Return the [x, y] coordinate for the center point of the cell that contains the specified text.  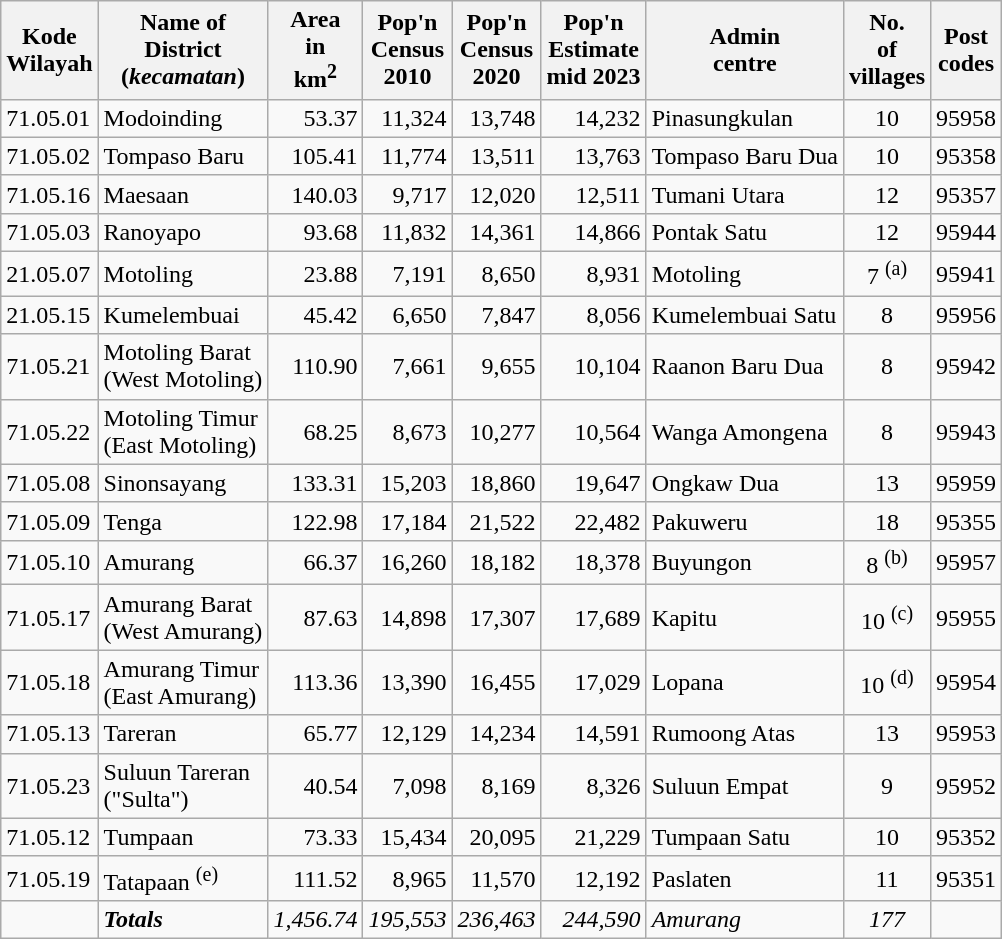
133.31 [316, 483]
14,898 [408, 618]
236,463 [496, 920]
16,455 [496, 682]
Name ofDistrict(kecamatan) [183, 50]
7,847 [496, 315]
14,361 [496, 232]
65.77 [316, 734]
Rumoong Atas [744, 734]
8,650 [496, 274]
71.05.09 [50, 521]
7,098 [408, 786]
Totals [183, 920]
68.25 [316, 432]
13,390 [408, 682]
6,650 [408, 315]
13,748 [496, 118]
Tumani Utara [744, 194]
7 (a) [886, 274]
Tompaso Baru [183, 156]
95941 [966, 274]
95942 [966, 366]
Raanon Baru Dua [744, 366]
8,169 [496, 786]
Buyungon [744, 562]
21,229 [594, 837]
Pop'nCensus2010 [408, 50]
Kode Wilayah [50, 50]
Maesaan [183, 194]
10,277 [496, 432]
17,307 [496, 618]
9,717 [408, 194]
18,860 [496, 483]
Modoinding [183, 118]
10,564 [594, 432]
110.90 [316, 366]
95358 [966, 156]
195,553 [408, 920]
71.05.19 [50, 878]
95957 [966, 562]
9,655 [496, 366]
18,182 [496, 562]
16,260 [408, 562]
95958 [966, 118]
Admincentre [744, 50]
Pop'nEstimatemid 2023 [594, 50]
87.63 [316, 618]
71.05.10 [50, 562]
Sinonsayang [183, 483]
8,965 [408, 878]
23.88 [316, 274]
45.42 [316, 315]
Tatapaan (e) [183, 878]
Postcodes [966, 50]
19,647 [594, 483]
71.05.18 [50, 682]
71.05.16 [50, 194]
66.37 [316, 562]
17,029 [594, 682]
Pakuweru [744, 521]
13,511 [496, 156]
Tumpaan [183, 837]
177 [886, 920]
71.05.22 [50, 432]
Tompaso Baru Dua [744, 156]
17,689 [594, 618]
1,456.74 [316, 920]
111.52 [316, 878]
95357 [966, 194]
Amurang Timur (East Amurang) [183, 682]
105.41 [316, 156]
14,234 [496, 734]
14,866 [594, 232]
Kumelembuai [183, 315]
71.05.13 [50, 734]
Pop'nCensus2020 [496, 50]
73.33 [316, 837]
113.36 [316, 682]
95355 [966, 521]
95943 [966, 432]
93.68 [316, 232]
Ongkaw Dua [744, 483]
11,832 [408, 232]
71.05.02 [50, 156]
21.05.07 [50, 274]
Kumelembuai Satu [744, 315]
71.05.01 [50, 118]
Tenga [183, 521]
Suluun Tareran ("Sulta") [183, 786]
10 (d) [886, 682]
Motoling Timur (East Motoling) [183, 432]
Pinasungkulan [744, 118]
11,774 [408, 156]
15,434 [408, 837]
71.05.08 [50, 483]
122.98 [316, 521]
8 (b) [886, 562]
12,511 [594, 194]
Paslaten [744, 878]
95955 [966, 618]
8,931 [594, 274]
7,191 [408, 274]
15,203 [408, 483]
No. ofvillages [886, 50]
7,661 [408, 366]
Tumpaan Satu [744, 837]
Tareran [183, 734]
244,590 [594, 920]
18,378 [594, 562]
Lopana [744, 682]
53.37 [316, 118]
13,763 [594, 156]
21,522 [496, 521]
10,104 [594, 366]
71.05.21 [50, 366]
Kapitu [744, 618]
95352 [966, 837]
20,095 [496, 837]
95953 [966, 734]
Motoling Barat (West Motoling) [183, 366]
40.54 [316, 786]
10 (c) [886, 618]
71.05.12 [50, 837]
Ranoyapo [183, 232]
18 [886, 521]
21.05.15 [50, 315]
11 [886, 878]
71.05.03 [50, 232]
22,482 [594, 521]
95954 [966, 682]
8,673 [408, 432]
17,184 [408, 521]
95351 [966, 878]
Pontak Satu [744, 232]
140.03 [316, 194]
12,020 [496, 194]
8,056 [594, 315]
11,570 [496, 878]
95956 [966, 315]
Wanga Amongena [744, 432]
Amurang Barat (West Amurang) [183, 618]
95952 [966, 786]
14,232 [594, 118]
95944 [966, 232]
12,129 [408, 734]
9 [886, 786]
Area in km2 [316, 50]
8,326 [594, 786]
12,192 [594, 878]
95959 [966, 483]
71.05.17 [50, 618]
11,324 [408, 118]
71.05.23 [50, 786]
14,591 [594, 734]
Suluun Empat [744, 786]
